For the text-containing cell, return its midpoint in (X, Y) coordinate format. 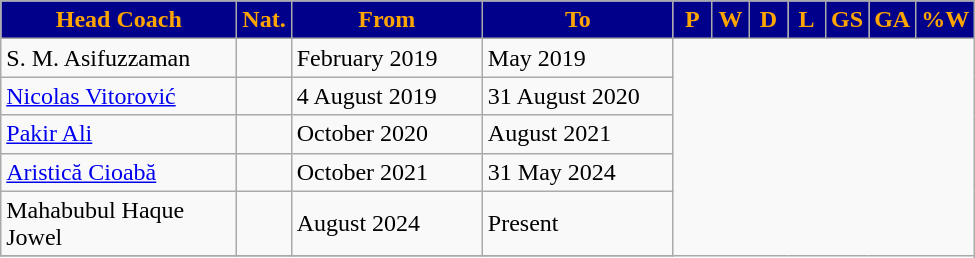
%W (946, 20)
Present (578, 224)
Nat. (264, 20)
To (578, 20)
31 August 2020 (578, 96)
31 May 2024 (578, 172)
S. M. Asifuzzaman (119, 58)
P (692, 20)
August 2024 (386, 224)
From (386, 20)
GS (848, 20)
May 2019 (578, 58)
October 2020 (386, 134)
August 2021 (578, 134)
Aristică Cioabă (119, 172)
4 August 2019 (386, 96)
Head Coach (119, 20)
Pakir Ali (119, 134)
W (730, 20)
Nicolas Vitorović (119, 96)
GA (892, 20)
L (807, 20)
D (768, 20)
February 2019 (386, 58)
October 2021 (386, 172)
Mahabubul Haque Jowel (119, 224)
